Return (x, y) of the center of cell containing provided text 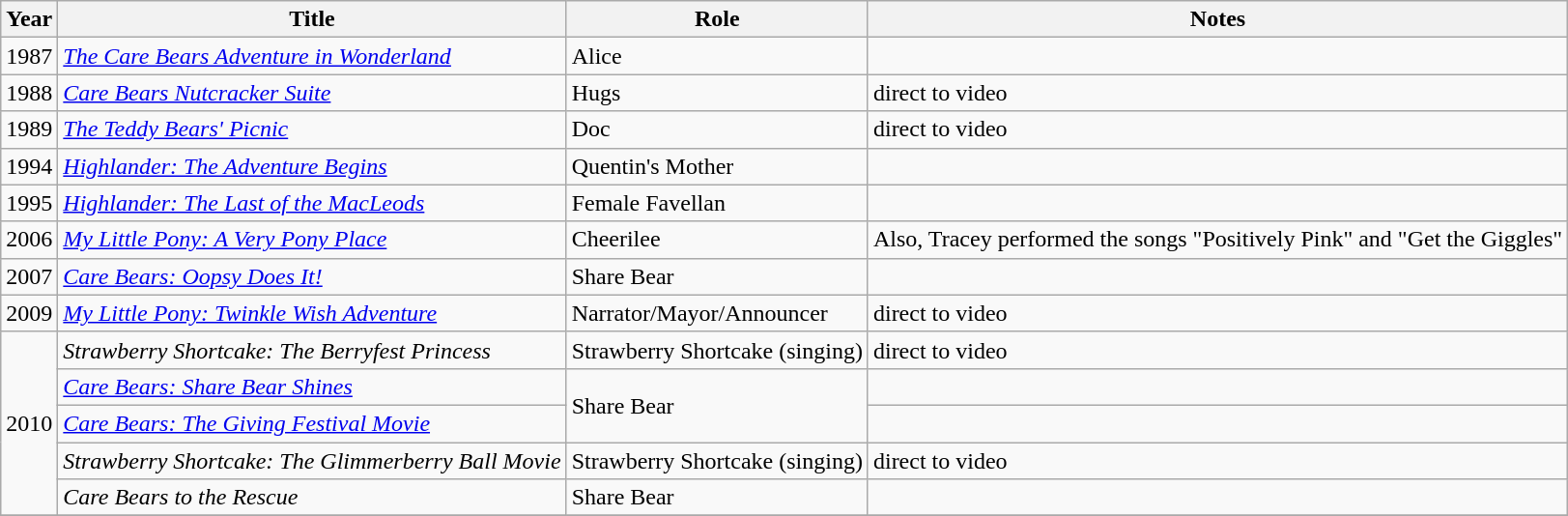
Care Bears Nutcracker Suite (312, 93)
1988 (29, 93)
2007 (29, 276)
Strawberry Shortcake: The Glimmerberry Ball Movie (312, 461)
Care Bears: The Giving Festival Movie (312, 423)
Care Bears: Share Bear Shines (312, 387)
The Care Bears Adventure in Wonderland (312, 56)
Role (717, 19)
Hugs (717, 93)
Year (29, 19)
My Little Pony: A Very Pony Place (312, 240)
2009 (29, 313)
Doc (717, 129)
2010 (29, 423)
Female Favellan (717, 203)
Highlander: The Adventure Begins (312, 166)
Narrator/Mayor/Announcer (717, 313)
1987 (29, 56)
Alice (717, 56)
2006 (29, 240)
Care Bears: Oopsy Does It! (312, 276)
Quentin's Mother (717, 166)
Care Bears to the Rescue (312, 498)
Highlander: The Last of the MacLeods (312, 203)
Also, Tracey performed the songs "Positively Pink" and "Get the Giggles" (1217, 240)
1989 (29, 129)
Title (312, 19)
The Teddy Bears' Picnic (312, 129)
Cheerilee (717, 240)
1994 (29, 166)
My Little Pony: Twinkle Wish Adventure (312, 313)
Strawberry Shortcake: The Berryfest Princess (312, 350)
1995 (29, 203)
Notes (1217, 19)
